Return [X, Y] of the center of cell containing provided text 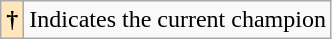
† [12, 20]
Indicates the current champion [178, 20]
